Find where the given text appears and provide that cell's center as (x, y) coordinate. 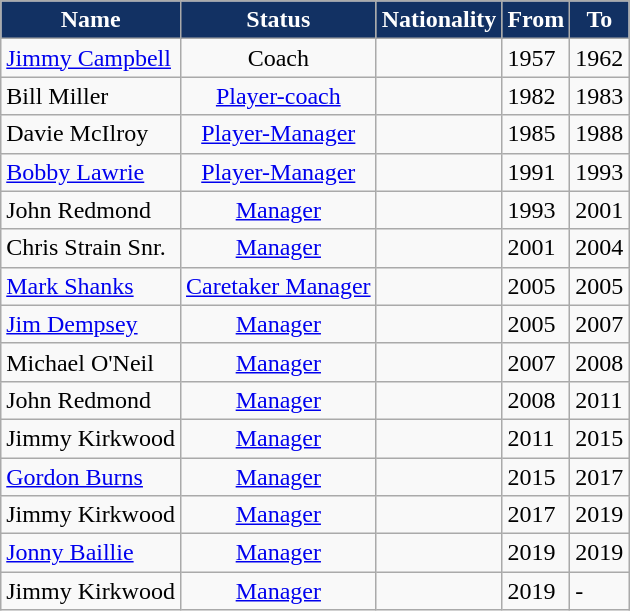
Nationality (439, 20)
Bobby Lawrie (91, 172)
1988 (600, 134)
Davie McIlroy (91, 134)
2004 (600, 248)
To (600, 20)
Status (278, 20)
Jonny Baillie (91, 553)
1962 (600, 58)
Mark Shanks (91, 286)
1991 (536, 172)
1982 (536, 96)
Gordon Burns (91, 477)
- (600, 591)
Coach (278, 58)
Player-coach (278, 96)
Bill Miller (91, 96)
Michael O'Neil (91, 362)
1985 (536, 134)
Caretaker Manager (278, 286)
1983 (600, 96)
From (536, 20)
Chris Strain Snr. (91, 248)
1957 (536, 58)
Jim Dempsey (91, 324)
Name (91, 20)
Jimmy Campbell (91, 58)
